From the cell containing the given text, extract its center point as (X, Y) coordinate. 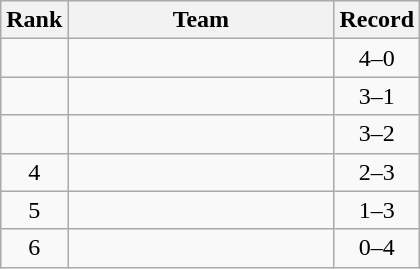
Rank (34, 20)
4–0 (377, 58)
5 (34, 210)
Record (377, 20)
3–1 (377, 96)
3–2 (377, 134)
4 (34, 172)
0–4 (377, 248)
Team (201, 20)
1–3 (377, 210)
6 (34, 248)
2–3 (377, 172)
